Return (X, Y) of the center of cell containing provided text 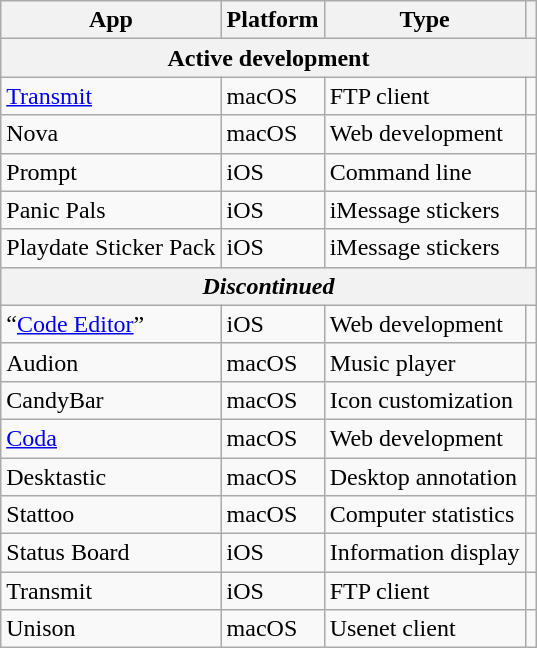
Prompt (111, 172)
Icon customization (424, 400)
Status Board (111, 553)
Type (424, 20)
Command line (424, 172)
Unison (111, 629)
Music player (424, 362)
Computer statistics (424, 515)
Audion (111, 362)
Stattoo (111, 515)
Playdate Sticker Pack (111, 248)
CandyBar (111, 400)
Discontinued (268, 286)
Active development (268, 58)
Panic Pals (111, 210)
“Code Editor” (111, 324)
Platform (272, 20)
Coda (111, 438)
Usenet client (424, 629)
App (111, 20)
Information display (424, 553)
Desktastic (111, 477)
Desktop annotation (424, 477)
Nova (111, 134)
